Locate the cell with the specified text and output its [X, Y] center coordinate. 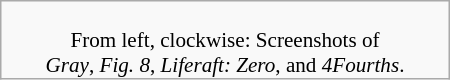
From left, clockwise: Screenshots of Gray, Fig. 8, Liferaft: Zero, and 4Fourths. [225, 40]
